Determine the [X, Y] coordinate at the center of the cell enclosing the given text.  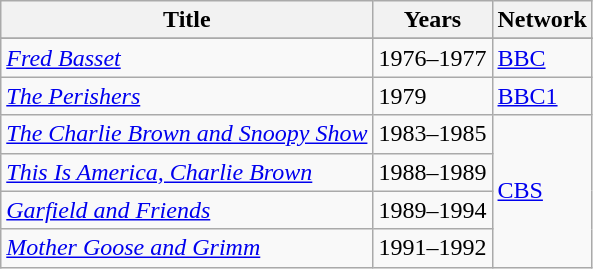
BBC1 [542, 96]
Title [187, 20]
Garfield and Friends [187, 210]
1989–1994 [432, 210]
1976–1977 [432, 58]
Network [542, 20]
Mother Goose and Grimm [187, 248]
Fred Basset [187, 58]
The Charlie Brown and Snoopy Show [187, 134]
1991–1992 [432, 248]
The Perishers [187, 96]
1983–1985 [432, 134]
CBS [542, 191]
Years [432, 20]
1988–1989 [432, 172]
BBC [542, 58]
This Is America, Charlie Brown [187, 172]
1979 [432, 96]
